Identify which cell holds the provided text, then report its [x, y] central coordinate. 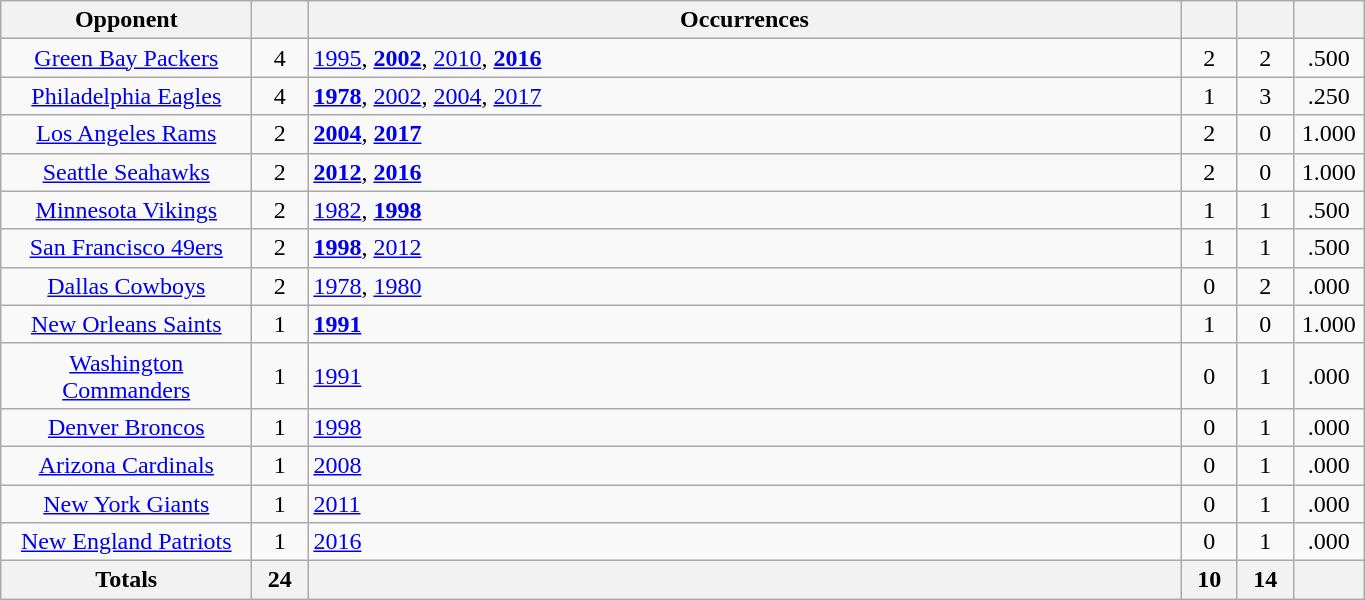
1982, 1998 [744, 210]
3 [1265, 96]
Minnesota Vikings [126, 210]
Denver Broncos [126, 427]
New Orleans Saints [126, 324]
Arizona Cardinals [126, 465]
2008 [744, 465]
10 [1209, 580]
Dallas Cowboys [126, 286]
San Francisco 49ers [126, 248]
Green Bay Packers [126, 58]
2004, 2017 [744, 134]
Opponent [126, 20]
New York Giants [126, 503]
Totals [126, 580]
2012, 2016 [744, 172]
14 [1265, 580]
Washington Commanders [126, 376]
Los Angeles Rams [126, 134]
Philadelphia Eagles [126, 96]
1998, 2012 [744, 248]
Seattle Seahawks [126, 172]
2016 [744, 542]
1978, 2002, 2004, 2017 [744, 96]
24 [280, 580]
Occurrences [744, 20]
2011 [744, 503]
1998 [744, 427]
1995, 2002, 2010, 2016 [744, 58]
.250 [1328, 96]
1978, 1980 [744, 286]
New England Patriots [126, 542]
